From the cell containing the given text, extract its center point as [x, y] coordinate. 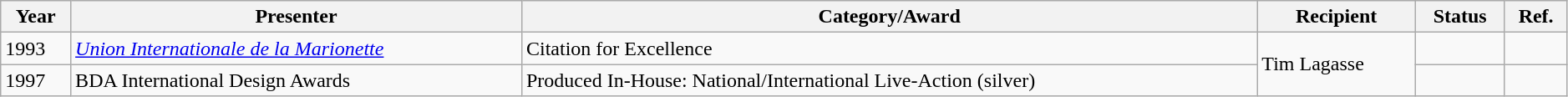
Presenter [297, 17]
Union Internationale de la Marionette [297, 48]
Ref. [1535, 17]
1997 [36, 80]
Produced In-House: National/International Live-Action (silver) [889, 80]
Recipient [1337, 17]
Status [1460, 17]
Tim Lagasse [1337, 64]
Category/Award [889, 17]
Citation for Excellence [889, 48]
Year [36, 17]
BDA International Design Awards [297, 80]
1993 [36, 48]
